Detect which cell encompasses the target text, then output its [x, y] center coordinate. 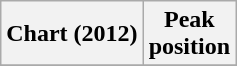
Peakposition [189, 34]
Chart (2012) [72, 34]
